Return (X, Y) of the center of cell containing provided text 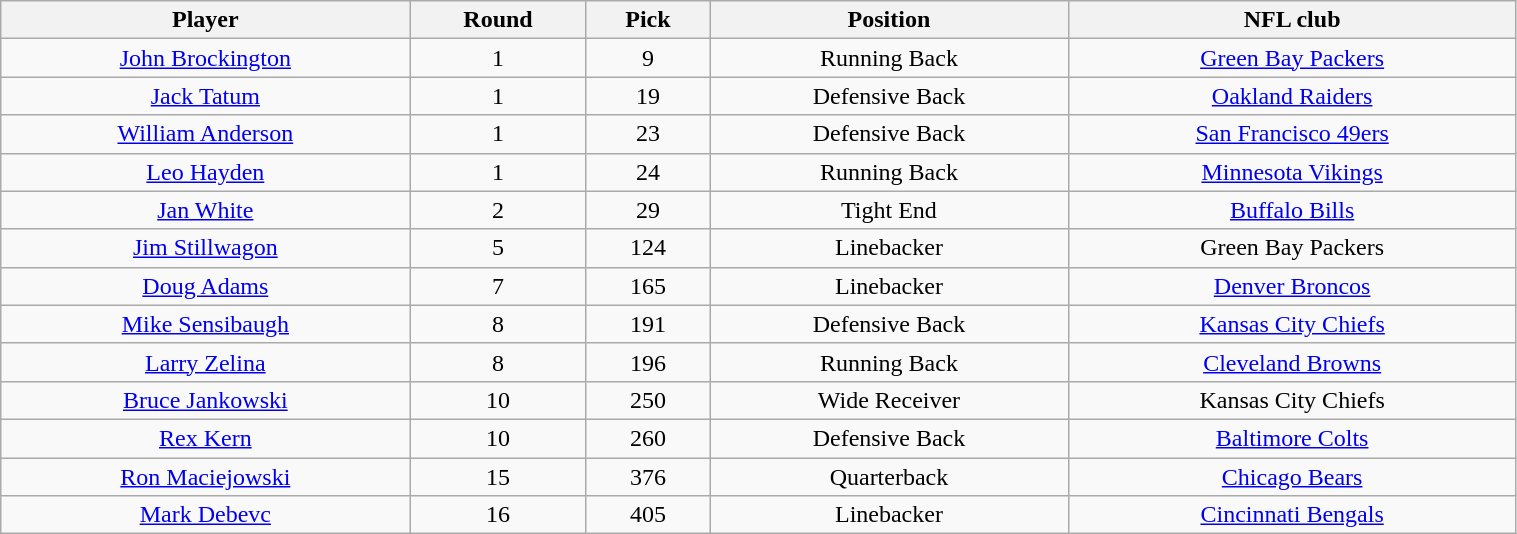
Minnesota Vikings (1292, 172)
405 (648, 515)
NFL club (1292, 20)
191 (648, 324)
Cleveland Browns (1292, 362)
Position (890, 20)
Pick (648, 20)
29 (648, 210)
Doug Adams (206, 286)
260 (648, 438)
24 (648, 172)
23 (648, 134)
5 (498, 248)
Oakland Raiders (1292, 96)
Ron Maciejowski (206, 477)
San Francisco 49ers (1292, 134)
196 (648, 362)
Buffalo Bills (1292, 210)
William Anderson (206, 134)
Tight End (890, 210)
Jan White (206, 210)
Leo Hayden (206, 172)
Bruce Jankowski (206, 400)
Cincinnati Bengals (1292, 515)
Round (498, 20)
Quarterback (890, 477)
Larry Zelina (206, 362)
Wide Receiver (890, 400)
Mike Sensibaugh (206, 324)
9 (648, 58)
Player (206, 20)
2 (498, 210)
165 (648, 286)
Jack Tatum (206, 96)
Rex Kern (206, 438)
Denver Broncos (1292, 286)
376 (648, 477)
250 (648, 400)
John Brockington (206, 58)
124 (648, 248)
7 (498, 286)
Chicago Bears (1292, 477)
Jim Stillwagon (206, 248)
Mark Debevc (206, 515)
16 (498, 515)
19 (648, 96)
15 (498, 477)
Baltimore Colts (1292, 438)
